Locate the cell with the specified text and output its [X, Y] center coordinate. 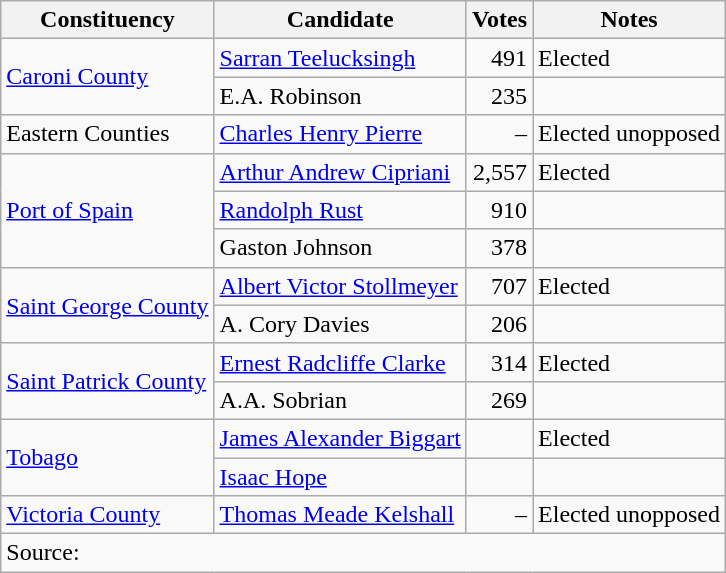
206 [499, 324]
Isaac Hope [340, 477]
707 [499, 286]
Saint George County [108, 305]
Candidate [340, 20]
Thomas Meade Kelshall [340, 515]
Notes [630, 20]
Randolph Rust [340, 210]
Albert Victor Stollmeyer [340, 286]
235 [499, 96]
Constituency [108, 20]
E.A. Robinson [340, 96]
Arthur Andrew Cipriani [340, 172]
Gaston Johnson [340, 248]
Ernest Radcliffe Clarke [340, 362]
378 [499, 248]
Source: [364, 553]
A. Cory Davies [340, 324]
Charles Henry Pierre [340, 134]
Sarran Teelucksingh [340, 58]
Caroni County [108, 77]
Victoria County [108, 515]
910 [499, 210]
269 [499, 400]
Saint Patrick County [108, 381]
2,557 [499, 172]
491 [499, 58]
314 [499, 362]
Eastern Counties [108, 134]
Port of Spain [108, 210]
Votes [499, 20]
Tobago [108, 457]
James Alexander Biggart [340, 438]
A.A. Sobrian [340, 400]
